From the cell containing the given text, extract its center point as (X, Y) coordinate. 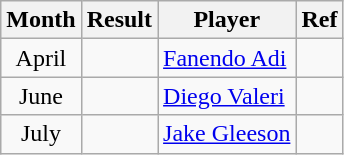
April (41, 58)
Result (119, 20)
Fanendo Adi (227, 58)
June (41, 96)
Diego Valeri (227, 96)
Player (227, 20)
Ref (320, 20)
Month (41, 20)
July (41, 134)
Jake Gleeson (227, 134)
